Return (X, Y) of the center of cell containing provided text 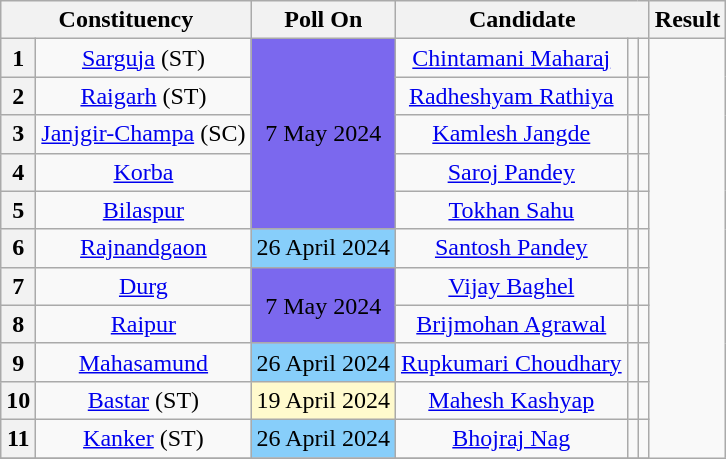
Brijmohan Agrawal (511, 324)
Durg (144, 286)
8 (18, 324)
Kamlesh Jangde (511, 134)
Poll On (323, 20)
Janjgir-Champa (SC) (144, 134)
3 (18, 134)
Result (687, 20)
Raipur (144, 324)
Rajnandgaon (144, 248)
10 (18, 400)
Candidate (522, 20)
Rupkumari Choudhary (511, 362)
7 (18, 286)
Tokhan Sahu (511, 210)
Korba (144, 172)
19 April 2024 (323, 400)
Santosh Pandey (511, 248)
4 (18, 172)
Bilaspur (144, 210)
Chintamani Maharaj (511, 58)
1 (18, 58)
Mahesh Kashyap (511, 400)
Raigarh (ST) (144, 96)
Saroj Pandey (511, 172)
Constituency (126, 20)
Bastar (ST) (144, 400)
6 (18, 248)
Kanker (ST) (144, 438)
9 (18, 362)
5 (18, 210)
Sarguja (ST) (144, 58)
Radheshyam Rathiya (511, 96)
2 (18, 96)
Mahasamund (144, 362)
Bhojraj Nag (511, 438)
Vijay Baghel (511, 286)
11 (18, 438)
